For the text-containing cell, return its midpoint in [x, y] coordinate format. 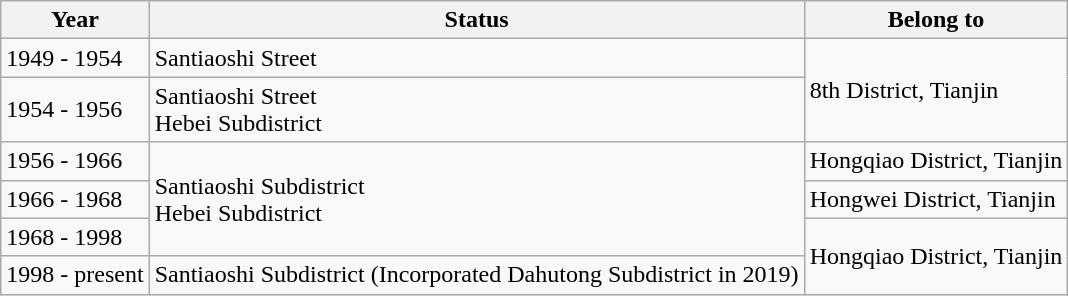
1998 - present [75, 275]
8th District, Tianjin [936, 90]
Belong to [936, 20]
Hongwei District, Tianjin [936, 199]
Santiaoshi SubdistrictHebei Subdistrict [476, 199]
1954 - 1956 [75, 110]
Year [75, 20]
1956 - 1966 [75, 161]
1949 - 1954 [75, 58]
Santiaoshi Subdistrict (Incorporated Dahutong Subdistrict in 2019) [476, 275]
1966 - 1968 [75, 199]
Santiaoshi StreetHebei Subdistrict [476, 110]
Santiaoshi Street [476, 58]
1968 - 1998 [75, 237]
Status [476, 20]
